Scan for the cell matching the given text and deliver its [x, y] coordinate at center. 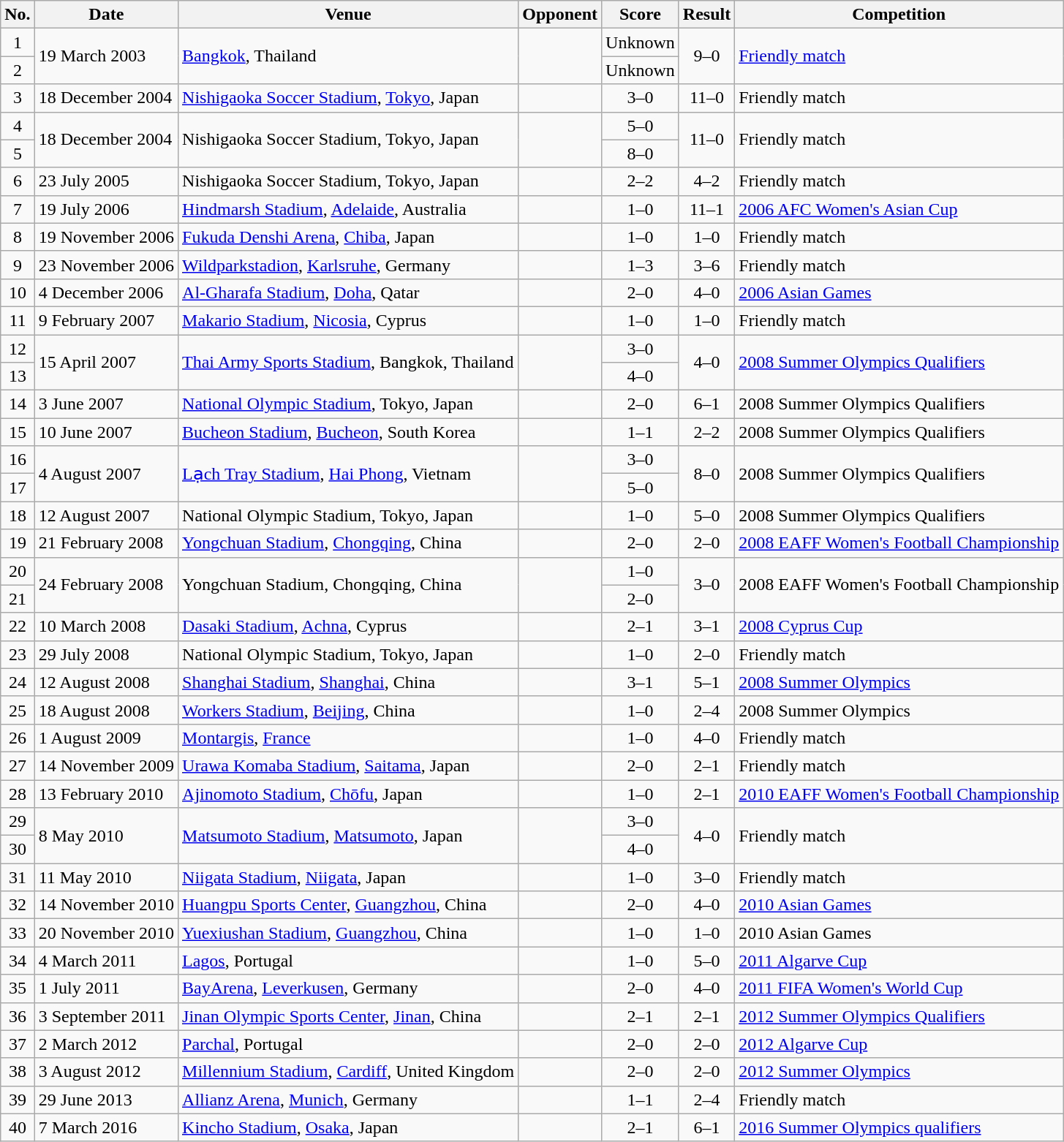
14 November 2010 [106, 905]
13 February 2010 [106, 793]
Bangkok, Thailand [348, 56]
2006 AFC Women's Asian Cup [899, 209]
4 [18, 126]
28 [18, 793]
8 May 2010 [106, 836]
Fukuda Denshi Arena, Chiba, Japan [348, 237]
32 [18, 905]
Millennium Stadium, Cardiff, United Kingdom [348, 1072]
Thai Army Sports Stadium, Bangkok, Thailand [348, 363]
Allianz Arena, Munich, Germany [348, 1100]
Lagos, Portugal [348, 961]
Matsumoto Stadium, Matsumoto, Japan [348, 836]
17 [18, 488]
2016 Summer Olympics qualifiers [899, 1127]
11–1 [706, 209]
16 [18, 460]
19 November 2006 [106, 237]
2008 Cyprus Cup [899, 627]
Montargis, France [348, 738]
2 March 2012 [106, 1044]
38 [18, 1072]
Makario Stadium, Nicosia, Cyprus [348, 320]
Opponent [560, 15]
Shanghai Stadium, Shanghai, China [348, 682]
21 [18, 599]
7 March 2016 [106, 1127]
19 July 2006 [106, 209]
1 August 2009 [106, 738]
Niigata Stadium, Niigata, Japan [348, 877]
39 [18, 1100]
3 August 2012 [106, 1072]
25 [18, 710]
9–0 [706, 56]
31 [18, 877]
13 [18, 377]
Wildparkstadion, Karlsruhe, Germany [348, 265]
4 December 2006 [106, 292]
2011 FIFA Women's World Cup [899, 988]
Bucheon Stadium, Bucheon, South Korea [348, 432]
8 [18, 237]
Yuexiushan Stadium, Guangzhou, China [348, 933]
37 [18, 1044]
23 July 2005 [106, 181]
Ajinomoto Stadium, Chōfu, Japan [348, 793]
3 June 2007 [106, 404]
12 [18, 349]
33 [18, 933]
27 [18, 765]
Workers Stadium, Beijing, China [348, 710]
7 [18, 209]
9 February 2007 [106, 320]
No. [18, 15]
18 August 2008 [106, 710]
24 [18, 682]
34 [18, 961]
Date [106, 15]
Score [641, 15]
12 August 2008 [106, 682]
2011 Algarve Cup [899, 961]
1 [18, 42]
35 [18, 988]
Parchal, Portugal [348, 1044]
4 March 2011 [106, 961]
22 [18, 627]
19 March 2003 [106, 56]
24 February 2008 [106, 585]
30 [18, 850]
4–2 [706, 181]
11 [18, 320]
15 [18, 432]
2012 Summer Olympics Qualifiers [899, 1016]
9 [18, 265]
21 February 2008 [106, 543]
1 July 2011 [106, 988]
5–1 [706, 682]
20 November 2010 [106, 933]
Jinan Olympic Sports Center, Jinan, China [348, 1016]
Dasaki Stadium, Achna, Cyprus [348, 627]
26 [18, 738]
20 [18, 571]
19 [18, 543]
3 September 2011 [106, 1016]
15 April 2007 [106, 363]
2006 Asian Games [899, 292]
BayArena, Leverkusen, Germany [348, 988]
10 March 2008 [106, 627]
29 July 2008 [106, 654]
3–6 [706, 265]
6 [18, 181]
2010 EAFF Women's Football Championship [899, 793]
14 [18, 404]
10 June 2007 [106, 432]
36 [18, 1016]
Urawa Komaba Stadium, Saitama, Japan [348, 765]
1–3 [641, 265]
5 [18, 154]
11 May 2010 [106, 877]
29 [18, 822]
2012 Summer Olympics [899, 1072]
29 June 2013 [106, 1100]
4 August 2007 [106, 474]
Huangpu Sports Center, Guangzhou, China [348, 905]
2012 Algarve Cup [899, 1044]
3 [18, 98]
Competition [899, 15]
Venue [348, 15]
Kincho Stadium, Osaka, Japan [348, 1127]
10 [18, 292]
23 [18, 654]
23 November 2006 [106, 265]
Lạch Tray Stadium, Hai Phong, Vietnam [348, 474]
14 November 2009 [106, 765]
40 [18, 1127]
18 [18, 515]
Result [706, 15]
12 August 2007 [106, 515]
2 [18, 70]
Al-Gharafa Stadium, Doha, Qatar [348, 292]
Hindmarsh Stadium, Adelaide, Australia [348, 209]
